Provide the (x, y) coordinate of the cell's center where the given text is located.  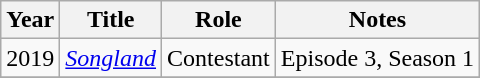
Year (30, 20)
Episode 3, Season 1 (377, 58)
Notes (377, 20)
Role (219, 20)
Songland (111, 58)
Title (111, 20)
2019 (30, 58)
Contestant (219, 58)
